Capture the cell that displays the provided text and extract its (X, Y) central coordinate. 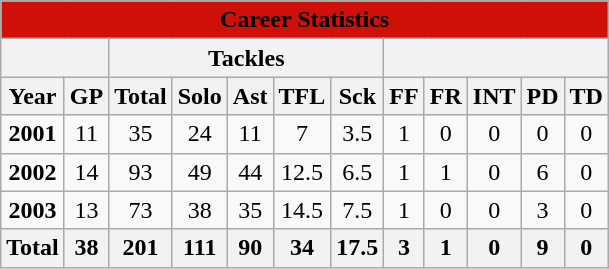
Career Statistics (305, 20)
2001 (33, 134)
INT (494, 96)
44 (250, 172)
49 (200, 172)
7 (302, 134)
Solo (200, 96)
7.5 (358, 210)
FF (404, 96)
Tackles (246, 58)
TD (586, 96)
FR (446, 96)
24 (200, 134)
90 (250, 248)
PD (542, 96)
Ast (250, 96)
13 (86, 210)
3.5 (358, 134)
34 (302, 248)
201 (141, 248)
93 (141, 172)
TFL (302, 96)
GP (86, 96)
6.5 (358, 172)
Year (33, 96)
2003 (33, 210)
Sck (358, 96)
2002 (33, 172)
17.5 (358, 248)
6 (542, 172)
73 (141, 210)
9 (542, 248)
14.5 (302, 210)
12.5 (302, 172)
111 (200, 248)
14 (86, 172)
